Determine the [x, y] coordinate at the center of the cell enclosing the given text.  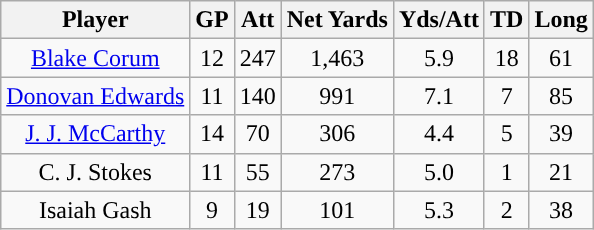
38 [561, 210]
TD [506, 20]
39 [561, 134]
70 [258, 134]
Player [96, 20]
9 [212, 210]
C. J. Stokes [96, 172]
101 [337, 210]
61 [561, 58]
Isaiah Gash [96, 210]
273 [337, 172]
1,463 [337, 58]
1 [506, 172]
5.9 [438, 58]
2 [506, 210]
Yds/Att [438, 20]
14 [212, 134]
Att [258, 20]
Net Yards [337, 20]
140 [258, 96]
5.3 [438, 210]
5.0 [438, 172]
55 [258, 172]
19 [258, 210]
J. J. McCarthy [96, 134]
5 [506, 134]
Donovan Edwards [96, 96]
247 [258, 58]
18 [506, 58]
Long [561, 20]
21 [561, 172]
306 [337, 134]
85 [561, 96]
Blake Corum [96, 58]
7 [506, 96]
GP [212, 20]
4.4 [438, 134]
12 [212, 58]
7.1 [438, 96]
991 [337, 96]
